Capture the cell that displays the provided text and extract its [x, y] central coordinate. 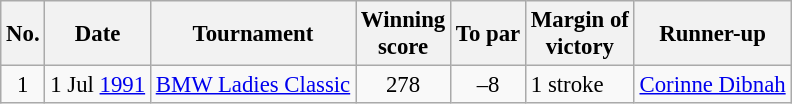
BMW Ladies Classic [252, 85]
No. [23, 34]
–8 [488, 85]
278 [404, 85]
Margin ofvictory [580, 34]
Tournament [252, 34]
1 stroke [580, 85]
To par [488, 34]
Date [98, 34]
1 [23, 85]
Corinne Dibnah [712, 85]
1 Jul 1991 [98, 85]
Winningscore [404, 34]
Runner-up [712, 34]
